Find where the given text appears and provide that cell's center as [X, Y] coordinate. 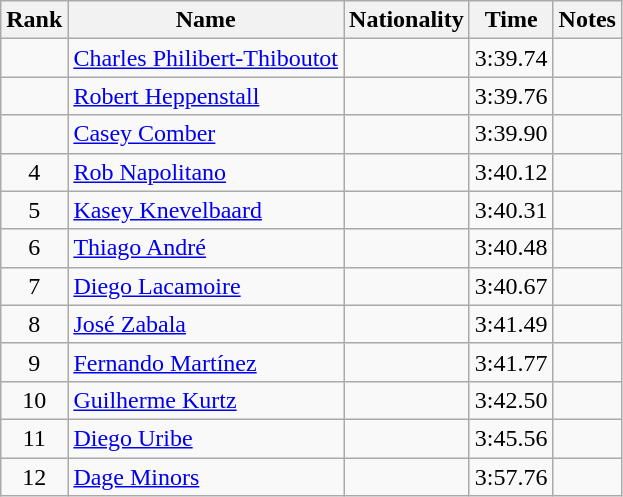
Kasey Knevelbaard [206, 210]
Fernando Martínez [206, 362]
3:42.50 [511, 400]
Diego Lacamoire [206, 286]
Notes [587, 20]
Casey Comber [206, 134]
3:39.76 [511, 96]
Diego Uribe [206, 438]
Charles Philibert-Thiboutot [206, 58]
Nationality [407, 20]
Time [511, 20]
3:41.77 [511, 362]
6 [34, 248]
Name [206, 20]
3:40.31 [511, 210]
Robert Heppenstall [206, 96]
Rank [34, 20]
3:45.56 [511, 438]
Dage Minors [206, 477]
3:39.74 [511, 58]
Rob Napolitano [206, 172]
4 [34, 172]
José Zabala [206, 324]
11 [34, 438]
3:40.67 [511, 286]
3:57.76 [511, 477]
7 [34, 286]
3:41.49 [511, 324]
8 [34, 324]
Thiago André [206, 248]
3:39.90 [511, 134]
3:40.12 [511, 172]
10 [34, 400]
Guilherme Kurtz [206, 400]
5 [34, 210]
3:40.48 [511, 248]
12 [34, 477]
9 [34, 362]
